Extract the [X, Y] coordinate from the center of the cell holding the provided text.  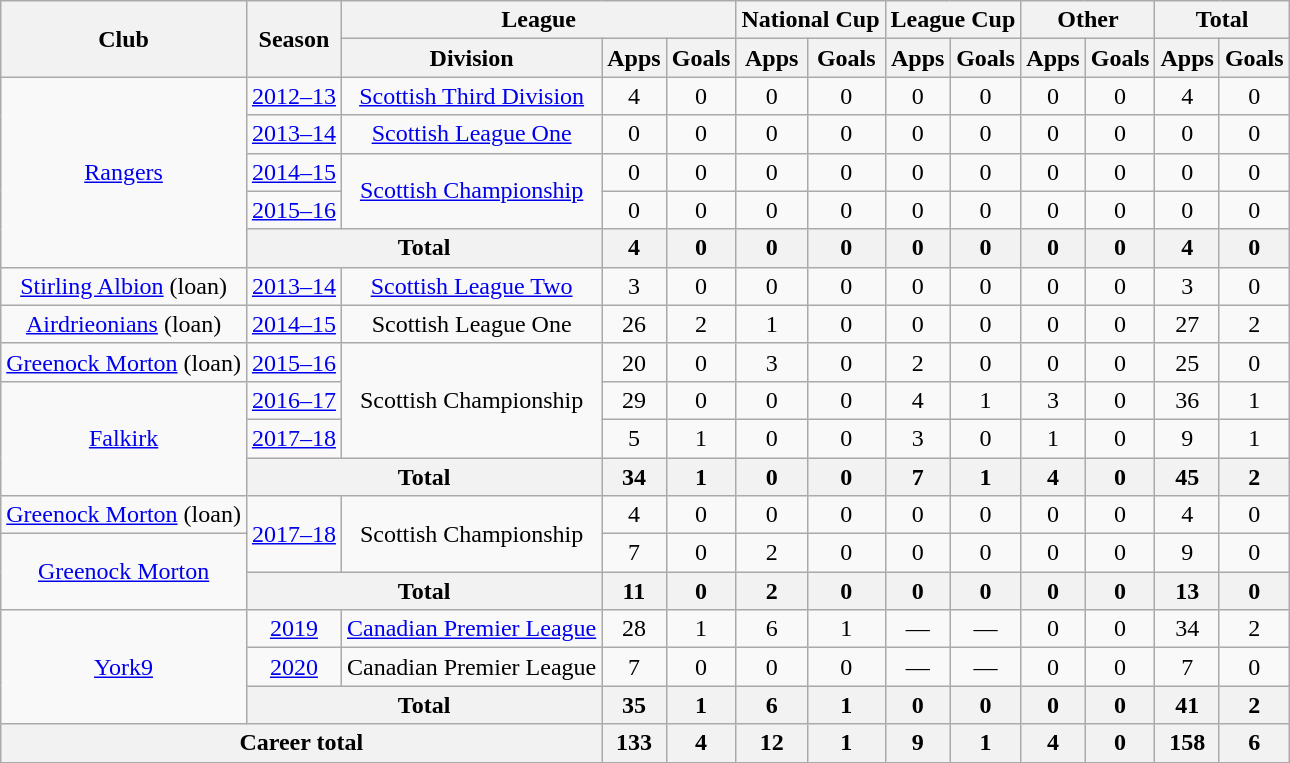
41 [1187, 705]
2012–13 [294, 96]
Division [471, 58]
Greenock Morton [124, 572]
Career total [302, 743]
Stirling Albion (loan) [124, 286]
20 [634, 362]
Club [124, 39]
2016–17 [294, 400]
Other [1088, 20]
Falkirk [124, 438]
National Cup [810, 20]
133 [634, 743]
Season [294, 39]
45 [1187, 477]
158 [1187, 743]
36 [1187, 400]
26 [634, 324]
League [538, 20]
35 [634, 705]
Scottish League Two [471, 286]
27 [1187, 324]
Rangers [124, 172]
25 [1187, 362]
5 [634, 438]
York9 [124, 667]
13 [1187, 591]
League Cup [953, 20]
29 [634, 400]
2020 [294, 667]
12 [772, 743]
2019 [294, 629]
Scottish Third Division [471, 96]
11 [634, 591]
28 [634, 629]
Airdrieonians (loan) [124, 324]
